Provide the (x, y) coordinate of the cell's center where the given text is located.  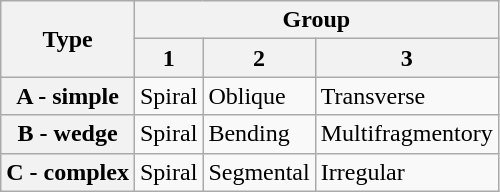
A - simple (68, 96)
Irregular (406, 172)
Bending (259, 134)
Transverse (406, 96)
2 (259, 58)
B - wedge (68, 134)
Group (316, 20)
Oblique (259, 96)
C - complex (68, 172)
Segmental (259, 172)
Multifragmentory (406, 134)
3 (406, 58)
1 (168, 58)
Type (68, 39)
